Search for the cell housing the specified text and yield its (x, y) center coordinate. 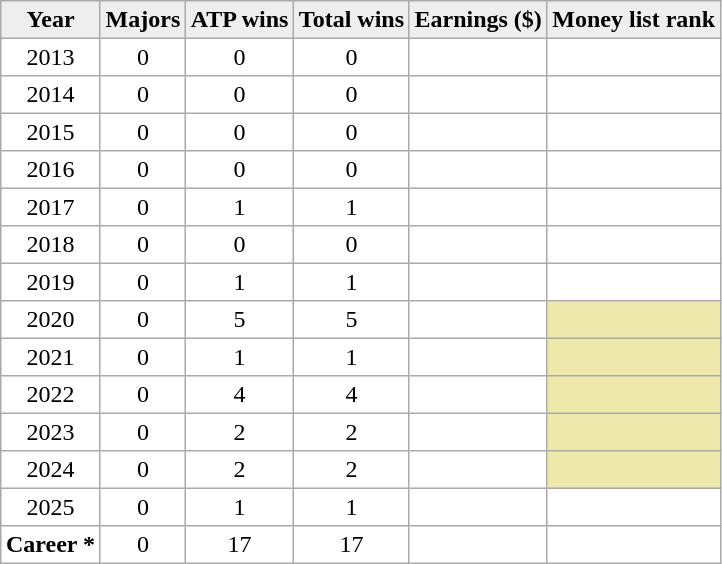
Total wins (352, 20)
Majors (142, 20)
2016 (51, 170)
2024 (51, 470)
Career * (51, 545)
2014 (51, 95)
Year (51, 20)
2022 (51, 395)
2025 (51, 507)
Earnings ($) (478, 20)
2015 (51, 132)
2021 (51, 357)
2020 (51, 320)
2023 (51, 432)
2018 (51, 245)
2019 (51, 282)
Money list rank (634, 20)
2013 (51, 57)
ATP wins (239, 20)
2017 (51, 207)
